Capture the cell that displays the provided text and extract its (X, Y) central coordinate. 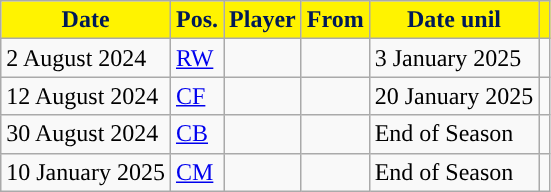
CM (196, 172)
30 August 2024 (86, 134)
Pos. (196, 20)
CF (196, 96)
20 January 2025 (454, 96)
CB (196, 134)
RW (196, 58)
Date (86, 20)
Player (263, 20)
Date unil (454, 20)
10 January 2025 (86, 172)
From (335, 20)
3 January 2025 (454, 58)
12 August 2024 (86, 96)
2 August 2024 (86, 58)
